Return the [X, Y] coordinate for the center point of the cell that contains the specified text.  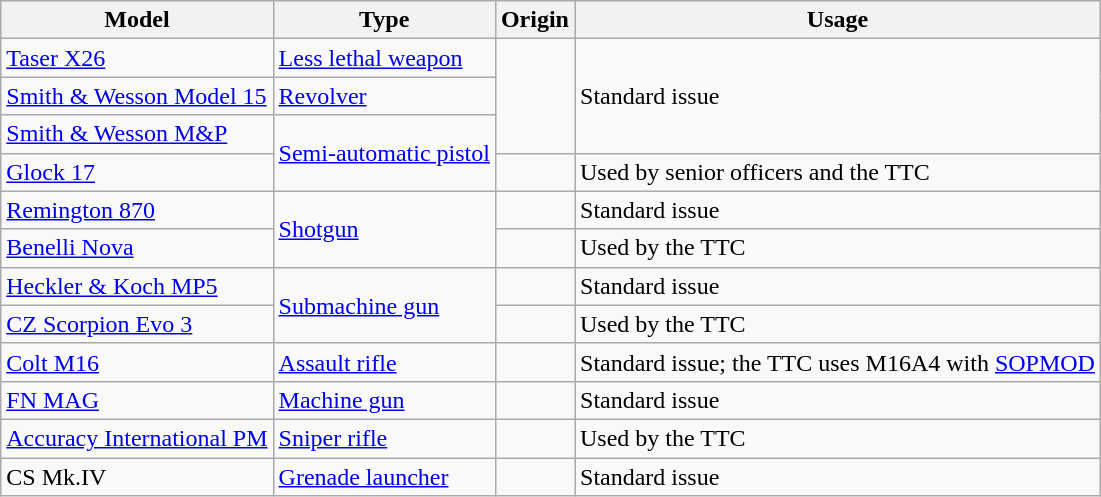
Standard issue; the TTC uses M16A4 with SOPMOD [837, 362]
Smith & Wesson M&P [137, 134]
Origin [534, 20]
Model [137, 20]
FN MAG [137, 400]
Accuracy International PM [137, 438]
Usage [837, 20]
Grenade launcher [384, 477]
Heckler & Koch MP5 [137, 286]
Shotgun [384, 229]
Submachine gun [384, 305]
Used by senior officers and the TTC [837, 172]
Colt M16 [137, 362]
Type [384, 20]
Glock 17 [137, 172]
Smith & Wesson Model 15 [137, 96]
Less lethal weapon [384, 58]
Assault rifle [384, 362]
CZ Scorpion Evo 3 [137, 324]
Sniper rifle [384, 438]
Semi-automatic pistol [384, 153]
Revolver [384, 96]
Machine gun [384, 400]
Remington 870 [137, 210]
Benelli Nova [137, 248]
CS Mk.IV [137, 477]
Taser X26 [137, 58]
